Detect which cell encompasses the target text, then output its (x, y) center coordinate. 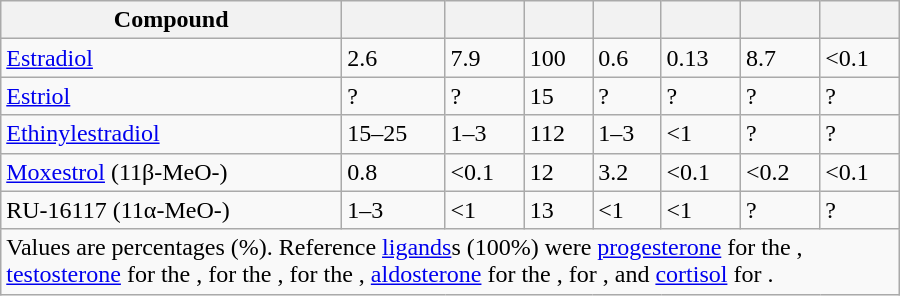
Compound (172, 20)
15–25 (394, 134)
Ethinylestradiol (172, 134)
12 (558, 172)
2.6 (394, 58)
0.13 (700, 58)
15 (558, 96)
100 (558, 58)
7.9 (484, 58)
13 (558, 210)
0.6 (627, 58)
8.7 (780, 58)
112 (558, 134)
3.2 (627, 172)
RU-16117 (11α-MeO-) (172, 210)
0.8 (394, 172)
<0.2 (780, 172)
Moxestrol (11β-MeO-) (172, 172)
Estriol (172, 96)
Estradiol (172, 58)
